Locate the cell with the specified text and output its (x, y) center coordinate. 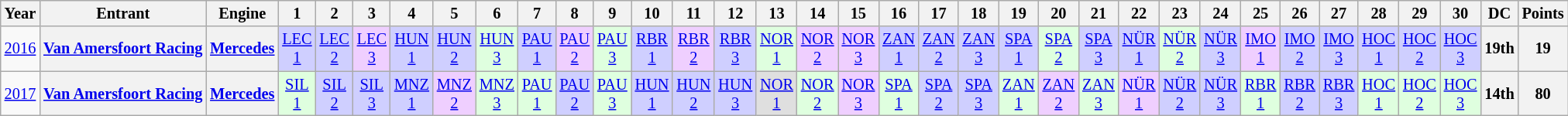
2017 (20, 94)
17 (939, 13)
MNZ1 (412, 94)
DC (1499, 13)
20 (1059, 13)
LEC1 (297, 49)
Points (1543, 13)
MNZ2 (454, 94)
28 (1379, 13)
22 (1139, 13)
1 (297, 13)
7 (538, 13)
SIL1 (297, 94)
Entrant (122, 13)
8 (575, 13)
21 (1099, 13)
Year (20, 13)
19th (1499, 49)
26 (1299, 13)
3 (372, 13)
9 (612, 13)
Engine (242, 13)
27 (1339, 13)
SIL3 (372, 94)
IMO1 (1260, 49)
11 (693, 13)
13 (776, 13)
IMO2 (1299, 49)
IMO3 (1339, 49)
5 (454, 13)
29 (1419, 13)
24 (1221, 13)
14th (1499, 94)
MNZ3 (497, 94)
25 (1260, 13)
14 (818, 13)
30 (1461, 13)
80 (1543, 94)
6 (497, 13)
2 (335, 13)
15 (858, 13)
12 (735, 13)
4 (412, 13)
SIL2 (335, 94)
10 (652, 13)
LEC2 (335, 49)
23 (1179, 13)
2016 (20, 49)
16 (899, 13)
LEC3 (372, 49)
18 (978, 13)
